Find where the given text appears and provide that cell's center as [X, Y] coordinate. 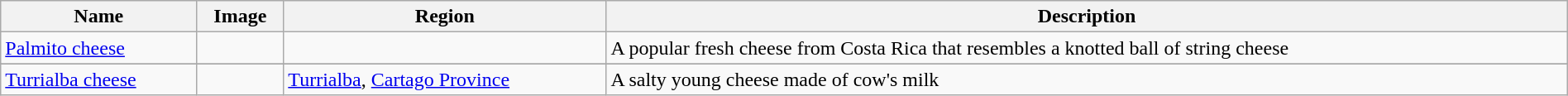
Name [99, 17]
Image [240, 17]
Palmito cheese [99, 48]
Turrialba cheese [99, 79]
Region [445, 17]
Turrialba, Cartago Province [445, 79]
Description [1087, 17]
A popular fresh cheese from Costa Rica that resembles a knotted ball of string cheese [1087, 48]
A salty young cheese made of cow's milk [1087, 79]
